Return (x, y) of the center of cell containing provided text 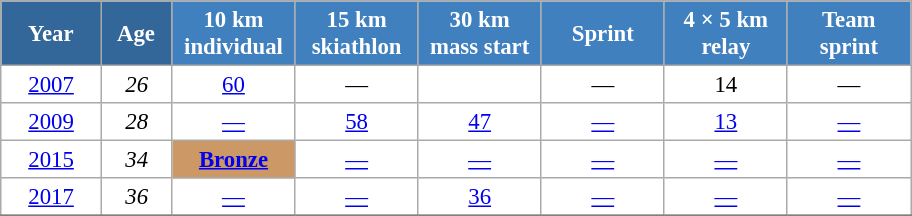
14 (726, 85)
13 (726, 122)
30 km mass start (480, 34)
2017 (52, 197)
2007 (52, 85)
2015 (52, 160)
15 km skiathlon (356, 34)
28 (136, 122)
58 (356, 122)
Year (52, 34)
Bronze (234, 160)
26 (136, 85)
4 × 5 km relay (726, 34)
34 (136, 160)
Age (136, 34)
60 (234, 85)
10 km individual (234, 34)
Team sprint (848, 34)
2009 (52, 122)
Sprint (602, 34)
47 (480, 122)
